Detect which cell encompasses the target text, then output its (x, y) center coordinate. 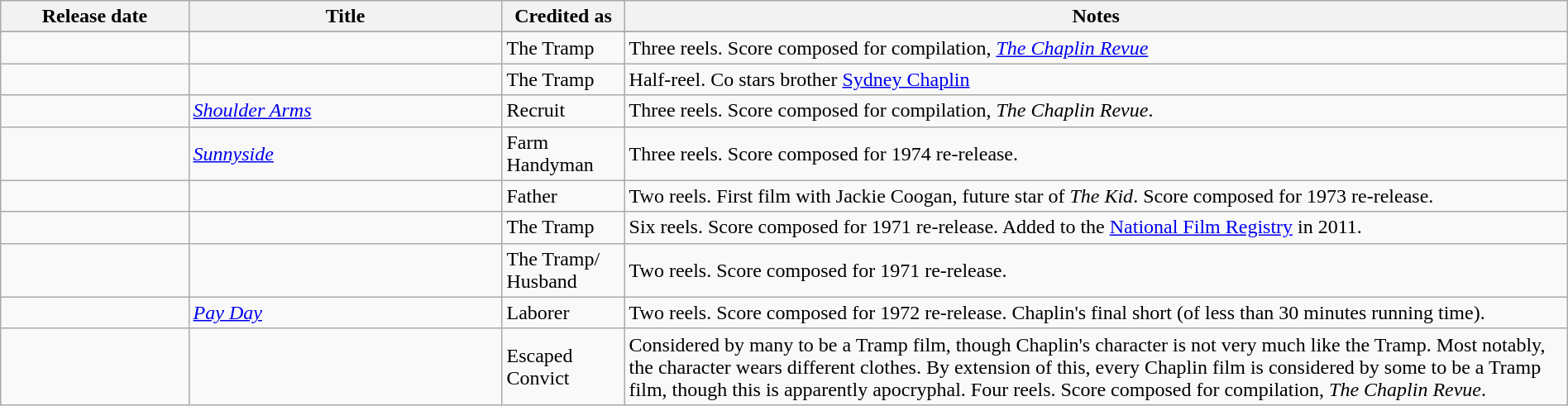
Two reels. Score composed for 1971 re-release. (1096, 270)
Three reels. Score composed for 1974 re-release. (1096, 154)
Three reels. Score composed for compilation, The Chaplin Revue. (1096, 111)
Title (346, 17)
Laborer (563, 313)
Shoulder Arms (346, 111)
Notes (1096, 17)
Half-reel. Co stars brother Sydney Chaplin (1096, 79)
Two reels. First film with Jackie Coogan, future star of The Kid. Score composed for 1973 re-release. (1096, 196)
Escaped Convict (563, 366)
The Tramp/ Husband (563, 270)
Three reels. Score composed for compilation, The Chaplin Revue (1096, 48)
Release date (94, 17)
Recruit (563, 111)
Pay Day (346, 313)
Farm Handyman (563, 154)
Sunnyside (346, 154)
Father (563, 196)
Six reels. Score composed for 1971 re-release. Added to the National Film Registry in 2011. (1096, 227)
Credited as (563, 17)
Two reels. Score composed for 1972 re-release. Chaplin's final short (of less than 30 minutes running time). (1096, 313)
